Identify which cell holds the provided text, then report its [X, Y] central coordinate. 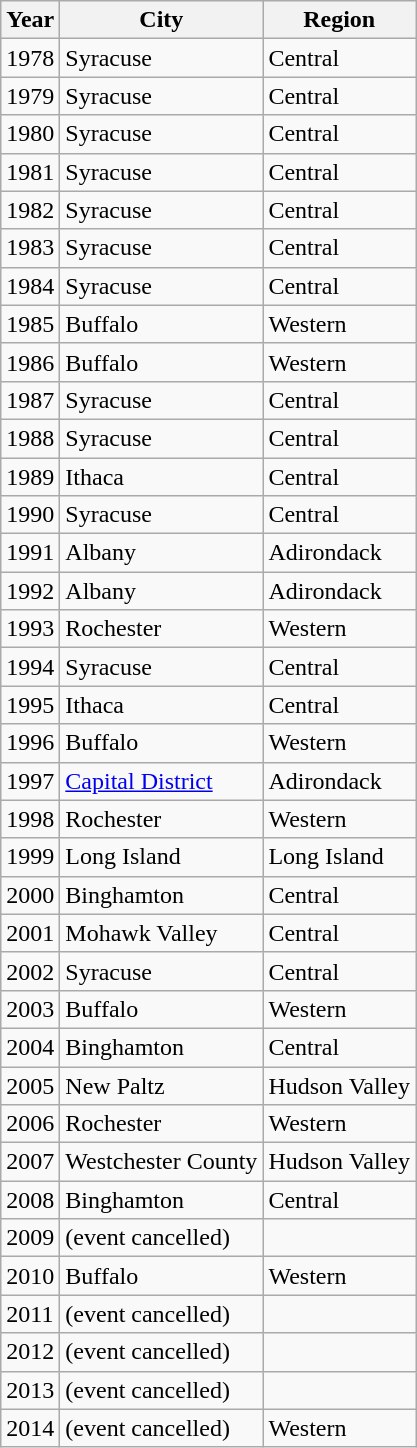
1992 [30, 591]
1987 [30, 400]
2004 [30, 1047]
2014 [30, 1428]
1999 [30, 857]
2005 [30, 1085]
1986 [30, 362]
Mohawk Valley [162, 933]
1998 [30, 819]
2012 [30, 1352]
2011 [30, 1314]
1982 [30, 210]
1984 [30, 286]
1991 [30, 553]
New Paltz [162, 1085]
1985 [30, 324]
1981 [30, 172]
Year [30, 20]
1996 [30, 743]
2002 [30, 971]
2003 [30, 1009]
City [162, 20]
2010 [30, 1276]
Capital District [162, 781]
2013 [30, 1390]
2008 [30, 1200]
1993 [30, 629]
1980 [30, 134]
1997 [30, 781]
1990 [30, 515]
1979 [30, 96]
1995 [30, 705]
Westchester County [162, 1162]
1983 [30, 248]
2000 [30, 895]
2007 [30, 1162]
2006 [30, 1124]
1978 [30, 58]
1994 [30, 667]
1989 [30, 477]
2009 [30, 1238]
1988 [30, 438]
2001 [30, 933]
Region [340, 20]
